Output the [X, Y] coordinate of the center of the cell containing the given text.  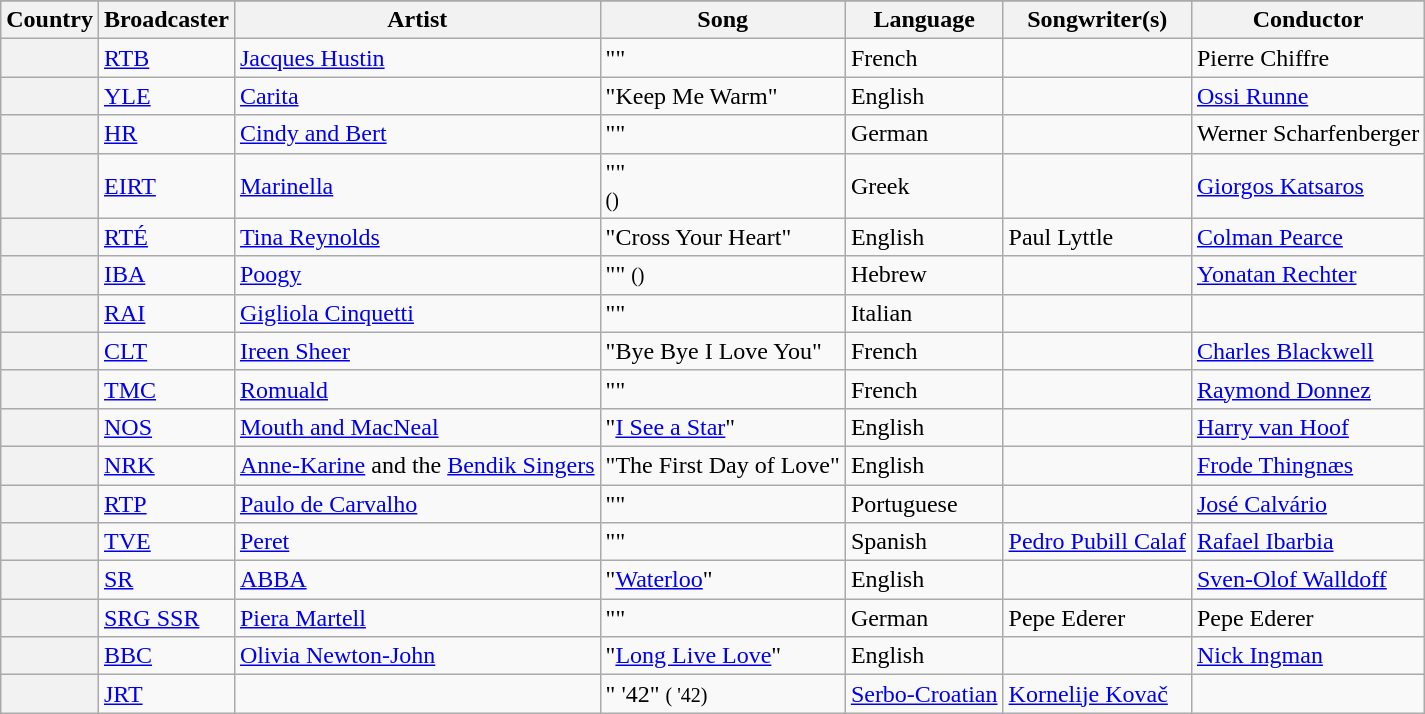
Pedro Pubill Calaf [1097, 542]
Paulo de Carvalho [417, 503]
Portuguese [924, 503]
Romuald [417, 389]
Pierre Chiffre [1308, 58]
JRT [166, 694]
"Long Live Love" [722, 656]
Charles Blackwell [1308, 351]
Country [50, 20]
Carita [417, 96]
Piera Martell [417, 618]
Gigliola Cinquetti [417, 313]
"Bye Bye I Love You" [722, 351]
SRG SSR [166, 618]
Marinella [417, 186]
Jacques Hustin [417, 58]
Spanish [924, 542]
Rafael Ibarbia [1308, 542]
Werner Scharfenberger [1308, 134]
" '42" ( '42) [722, 694]
NRK [166, 465]
Greek [924, 186]
Sven-Olof Walldoff [1308, 580]
HR [166, 134]
SR [166, 580]
Ossi Runne [1308, 96]
Giorgos Katsaros [1308, 186]
"Keep Me Warm" [722, 96]
"Waterloo" [722, 580]
"Cross Your Heart" [722, 237]
Hebrew [924, 275]
Italian [924, 313]
"The First Day of Love" [722, 465]
Olivia Newton-John [417, 656]
Artist [417, 20]
Colman Pearce [1308, 237]
"" () [722, 275]
"I See a Star" [722, 427]
CLT [166, 351]
Harry van Hoof [1308, 427]
Peret [417, 542]
Cindy and Bert [417, 134]
Tina Reynolds [417, 237]
TVE [166, 542]
Serbo-Croatian [924, 694]
EIRT [166, 186]
ABBA [417, 580]
Poogy [417, 275]
YLE [166, 96]
Songwriter(s) [1097, 20]
RTÉ [166, 237]
Song [722, 20]
Yonatan Rechter [1308, 275]
José Calvário [1308, 503]
RTB [166, 58]
Kornelije Kovač [1097, 694]
""() [722, 186]
RTP [166, 503]
Mouth and MacNeal [417, 427]
BBC [166, 656]
Frode Thingnæs [1308, 465]
Nick Ingman [1308, 656]
Ireen Sheer [417, 351]
Raymond Donnez [1308, 389]
Broadcaster [166, 20]
RAI [166, 313]
Conductor [1308, 20]
IBA [166, 275]
NOS [166, 427]
Anne-Karine and the Bendik Singers [417, 465]
Paul Lyttle [1097, 237]
TMC [166, 389]
Language [924, 20]
